Determine the [X, Y] coordinate at the center of the cell enclosing the given text.  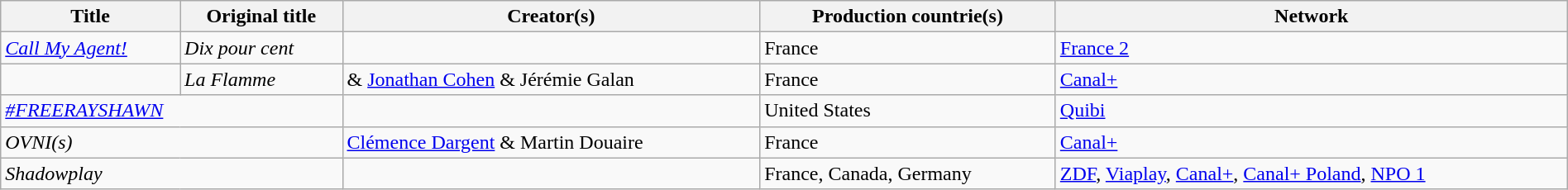
Production countrie(s) [908, 17]
France 2 [1312, 48]
ZDF, Viaplay, Canal+, Canal+ Poland, NPO 1 [1312, 173]
OVNI(s) [172, 142]
Quibi [1312, 111]
Creator(s) [551, 17]
Shadowplay [172, 173]
France, Canada, Germany [908, 173]
#FREERAYSHAWN [172, 111]
Network [1312, 17]
La Flamme [261, 79]
Original title [261, 17]
United States [908, 111]
Clémence Dargent & Martin Douaire [551, 142]
Call My Agent! [91, 48]
Title [91, 17]
& Jonathan Cohen & Jérémie Galan [551, 79]
Dix pour cent [261, 48]
